Identify which cell holds the provided text, then report its [X, Y] central coordinate. 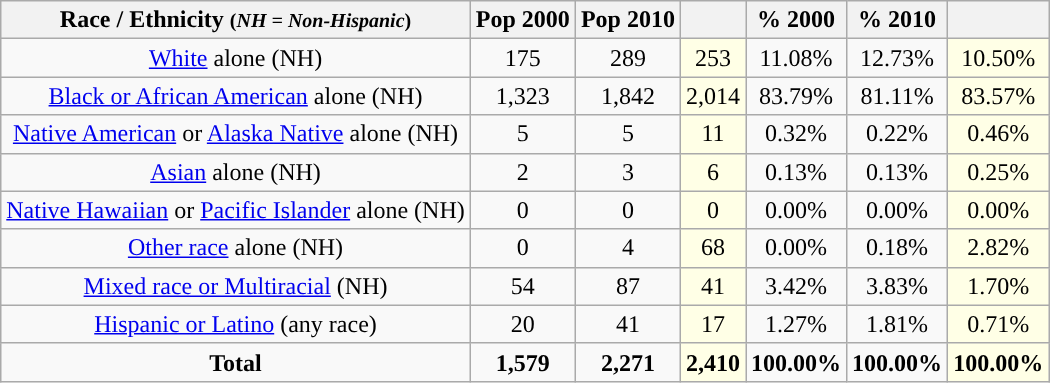
11 [712, 134]
83.57% [998, 96]
% 2010 [898, 20]
1,323 [522, 96]
1.27% [796, 324]
11.08% [796, 58]
0.18% [898, 248]
Total [236, 362]
White alone (NH) [236, 58]
Asian alone (NH) [236, 172]
Other race alone (NH) [236, 248]
3 [628, 172]
2,014 [712, 96]
6 [712, 172]
10.50% [998, 58]
68 [712, 248]
1.70% [998, 286]
0.71% [998, 324]
0.46% [998, 134]
12.73% [898, 58]
3.42% [796, 286]
87 [628, 286]
Pop 2000 [522, 20]
0.22% [898, 134]
Hispanic or Latino (any race) [236, 324]
20 [522, 324]
Native American or Alaska Native alone (NH) [236, 134]
54 [522, 286]
Mixed race or Multiracial (NH) [236, 286]
83.79% [796, 96]
1,842 [628, 96]
2,410 [712, 362]
0.32% [796, 134]
175 [522, 58]
2 [522, 172]
4 [628, 248]
3.83% [898, 286]
2.82% [998, 248]
Black or African American alone (NH) [236, 96]
Native Hawaiian or Pacific Islander alone (NH) [236, 210]
81.11% [898, 96]
% 2000 [796, 20]
0.25% [998, 172]
2,271 [628, 362]
1.81% [898, 324]
1,579 [522, 362]
Pop 2010 [628, 20]
253 [712, 58]
289 [628, 58]
Race / Ethnicity (NH = Non-Hispanic) [236, 20]
17 [712, 324]
